Identify which cell holds the provided text, then report its [x, y] central coordinate. 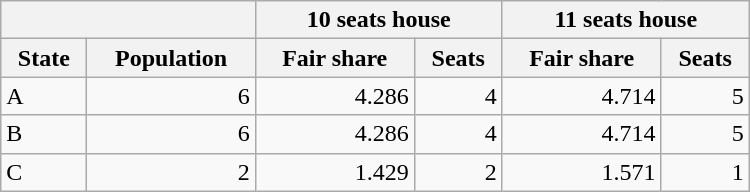
C [44, 172]
B [44, 134]
10 seats house [378, 20]
Population [171, 58]
1 [705, 172]
1.571 [582, 172]
1.429 [334, 172]
State [44, 58]
A [44, 96]
11 seats house [626, 20]
